From the cell containing the given text, extract its center point as (x, y) coordinate. 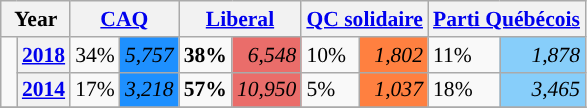
10,950 (266, 90)
1,802 (394, 55)
QC solidaire (364, 19)
3,218 (150, 90)
1,037 (394, 90)
5% (330, 90)
18% (464, 90)
34% (95, 55)
Year (36, 19)
CAQ (124, 19)
2014 (44, 90)
11% (464, 55)
38% (206, 55)
57% (206, 90)
5,757 (150, 55)
17% (95, 90)
Parti Québécois (506, 19)
3,465 (542, 90)
Liberal (240, 19)
1,878 (542, 55)
6,548 (266, 55)
2018 (44, 55)
10% (330, 55)
